Determine the [x, y] coordinate at the center of the cell enclosing the given text.  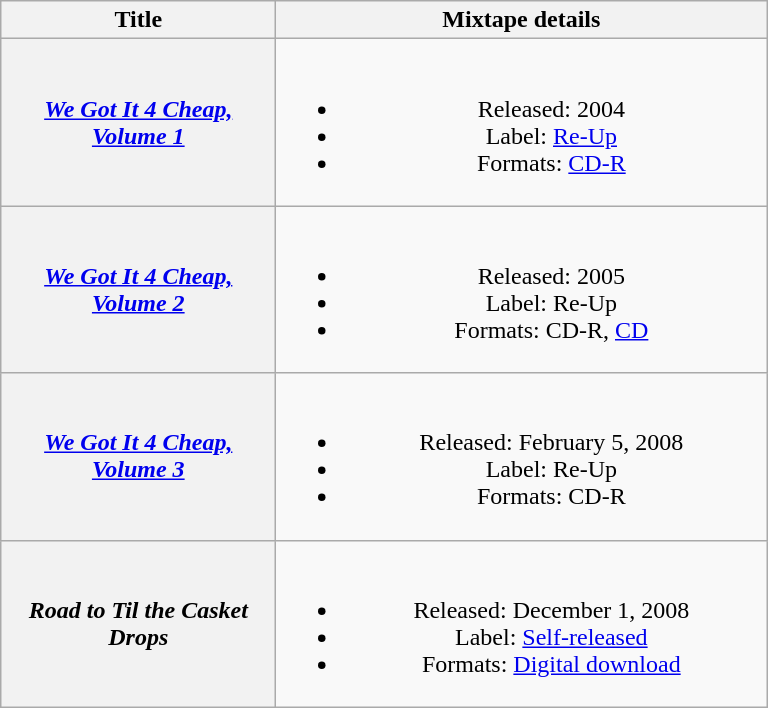
Released: 2004Label: Re-UpFormats: CD-R [522, 122]
Released: 2005Label: Re-UpFormats: CD-R, CD [522, 290]
Released: December 1, 2008Label: Self-releasedFormats: Digital download [522, 624]
We Got It 4 Cheap, Volume 1 [138, 122]
We Got It 4 Cheap, Volume 2 [138, 290]
Road to Til the Casket Drops [138, 624]
We Got It 4 Cheap, Volume 3 [138, 456]
Title [138, 20]
Released: February 5, 2008Label: Re-UpFormats: CD-R [522, 456]
Mixtape details [522, 20]
